Search for the cell housing the specified text and yield its [X, Y] center coordinate. 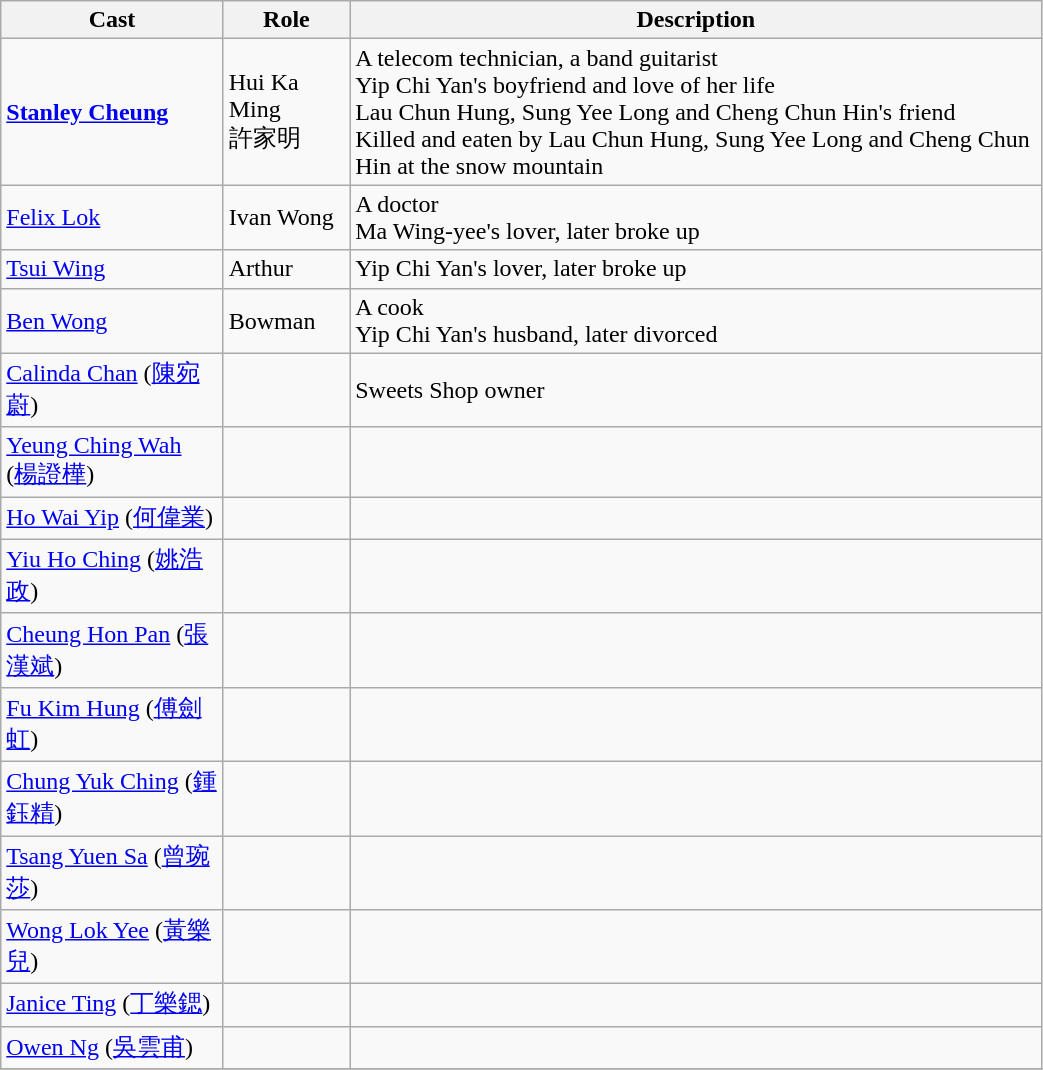
Arthur [286, 269]
Ivan Wong [286, 218]
Ben Wong [112, 320]
Description [696, 20]
Janice Ting (丁樂鍶) [112, 1006]
A doctorMa Wing-yee's lover, later broke up [696, 218]
Cheung Hon Pan (張漢斌) [112, 650]
Stanley Cheung [112, 112]
Sweets Shop owner [696, 390]
A cookYip Chi Yan's husband, later divorced [696, 320]
Fu Kim Hung (傅劍虹) [112, 724]
Bowman [286, 320]
Chung Yuk Ching (鍾鈺精) [112, 798]
Tsui Wing [112, 269]
Calinda Chan (陳宛蔚) [112, 390]
Hui Ka Ming許家明 [286, 112]
Tsang Yuen Sa (曾琬莎) [112, 873]
Felix Lok [112, 218]
Cast [112, 20]
Yip Chi Yan's lover, later broke up [696, 269]
Yeung Ching Wah (楊證樺) [112, 462]
Owen Ng (吳雲甫) [112, 1048]
Role [286, 20]
Ho Wai Yip (何偉業) [112, 518]
Yiu Ho Ching (姚浩政) [112, 576]
Wong Lok Yee (黃樂兒) [112, 947]
